For the text-containing cell, return its midpoint in (x, y) coordinate format. 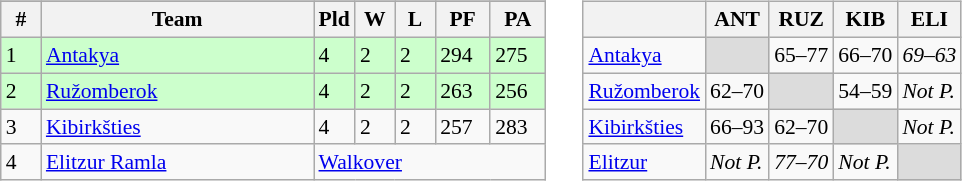
65–77 (801, 55)
PA (518, 20)
257 (462, 127)
KIB (865, 20)
Walkover (430, 162)
# (21, 20)
ELI (929, 20)
263 (462, 91)
69–63 (929, 55)
Pld (334, 20)
Elitzur (644, 162)
54–59 (865, 91)
77–70 (801, 162)
3 (21, 127)
256 (518, 91)
66–93 (737, 127)
PF (462, 20)
Elitzur Ramla (178, 162)
294 (462, 55)
W (375, 20)
275 (518, 55)
1 (21, 55)
RUZ (801, 20)
283 (518, 127)
L (415, 20)
66–70 (865, 55)
Team (178, 20)
ANT (737, 20)
